For the text-containing cell, return its midpoint in [X, Y] coordinate format. 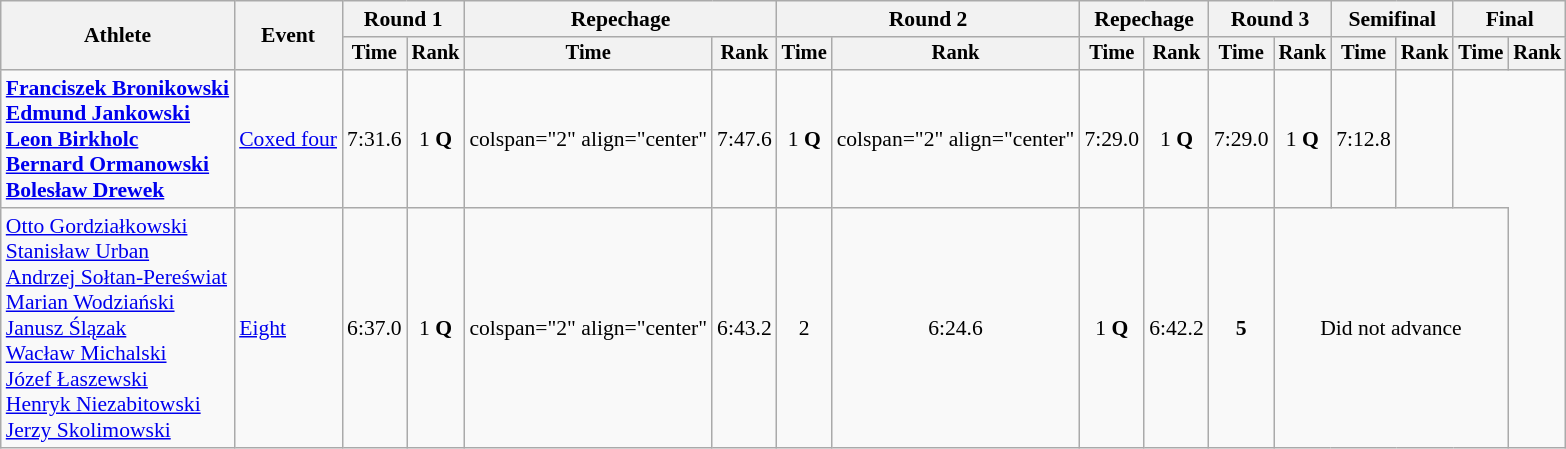
7:12.8 [1364, 139]
Franciszek BronikowskiEdmund JankowskiLeon BirkholcBernard OrmanowskiBolesław Drewek [118, 139]
6:43.2 [744, 328]
Did not advance [1392, 328]
Round 2 [928, 19]
Final [1509, 19]
Athlete [118, 36]
Coxed four [288, 139]
Round 3 [1270, 19]
Eight [288, 328]
Event [288, 36]
Round 1 [403, 19]
7:47.6 [744, 139]
6:24.6 [956, 328]
6:37.0 [374, 328]
Semifinal [1392, 19]
6:42.2 [1176, 328]
2 [804, 328]
7:31.6 [374, 139]
5 [1242, 328]
